Provide the [X, Y] coordinate of the cell's center where the given text is located.  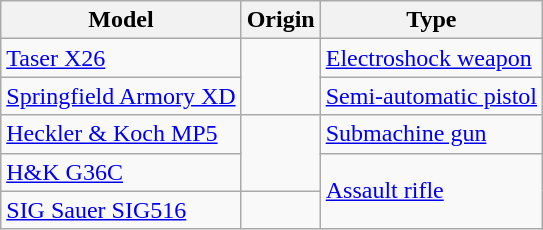
Type [431, 20]
Origin [280, 20]
Model [121, 20]
Taser X26 [121, 58]
Submachine gun [431, 134]
H&K G36C [121, 172]
Springfield Armory XD [121, 96]
Assault rifle [431, 191]
Semi-automatic pistol [431, 96]
Heckler & Koch MP5 [121, 134]
Electroshock weapon [431, 58]
SIG Sauer SIG516 [121, 210]
